Return [x, y] of the center of cell containing provided text 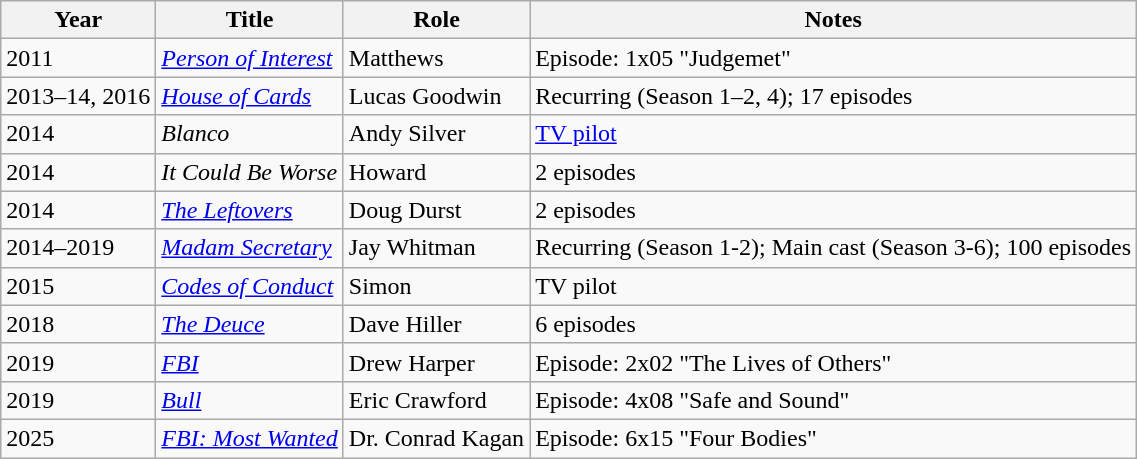
It Could Be Worse [250, 172]
FBI: Most Wanted [250, 438]
Episode: 1x05 "Judgemet" [834, 58]
Jay Whitman [436, 248]
Lucas Goodwin [436, 96]
Recurring (Season 1–2, 4); 17 episodes [834, 96]
Eric Crawford [436, 400]
Role [436, 20]
Title [250, 20]
Madam Secretary [250, 248]
The Leftovers [250, 210]
2025 [78, 438]
2014–2019 [78, 248]
Blanco [250, 134]
Matthews [436, 58]
Dave Hiller [436, 324]
Simon [436, 286]
Codes of Conduct [250, 286]
House of Cards [250, 96]
FBI [250, 362]
Drew Harper [436, 362]
Andy Silver [436, 134]
Dr. Conrad Kagan [436, 438]
2018 [78, 324]
Recurring (Season 1-2); Main cast (Season 3-6); 100 episodes [834, 248]
2011 [78, 58]
The Deuce [250, 324]
Year [78, 20]
2015 [78, 286]
Doug Durst [436, 210]
6 episodes [834, 324]
Notes [834, 20]
Episode: 2x02 "The Lives of Others" [834, 362]
Person of Interest [250, 58]
Episode: 6x15 "Four Bodies" [834, 438]
2013–14, 2016 [78, 96]
Howard [436, 172]
Episode: 4x08 "Safe and Sound" [834, 400]
Bull [250, 400]
